For the text-containing cell, return its midpoint in (x, y) coordinate format. 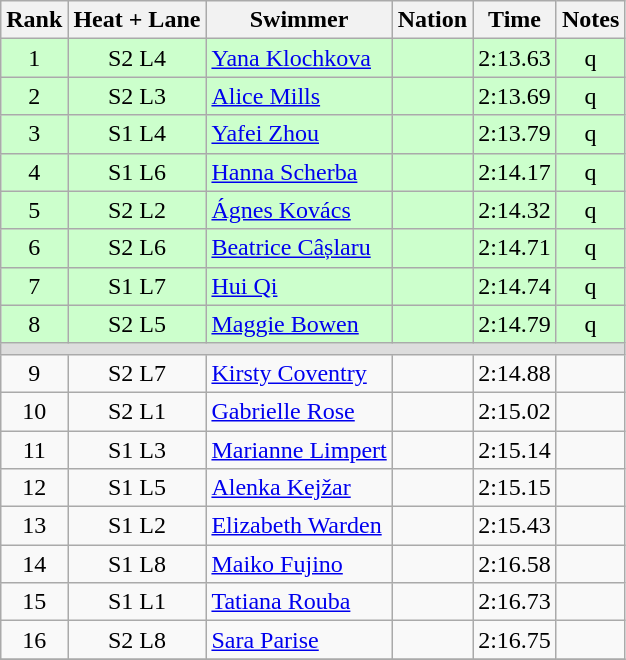
S1 L6 (137, 172)
Yana Klochkova (299, 58)
S2 L2 (137, 210)
13 (34, 526)
S2 L8 (137, 640)
Hui Qi (299, 286)
1 (34, 58)
S1 L1 (137, 602)
Elizabeth Warden (299, 526)
2:14.32 (515, 210)
S1 L7 (137, 286)
2:16.73 (515, 602)
2:14.74 (515, 286)
Ágnes Kovács (299, 210)
2:13.79 (515, 134)
4 (34, 172)
S2 L1 (137, 411)
Alice Mills (299, 96)
2 (34, 96)
10 (34, 411)
Sara Parise (299, 640)
Maggie Bowen (299, 324)
Notes (590, 20)
S1 L5 (137, 488)
Time (515, 20)
Heat + Lane (137, 20)
15 (34, 602)
2:15.43 (515, 526)
S2 L5 (137, 324)
Gabrielle Rose (299, 411)
3 (34, 134)
Swimmer (299, 20)
S2 L6 (137, 248)
Hanna Scherba (299, 172)
2:15.02 (515, 411)
9 (34, 373)
2:15.15 (515, 488)
S1 L8 (137, 564)
S1 L3 (137, 449)
Tatiana Rouba (299, 602)
S1 L4 (137, 134)
14 (34, 564)
2:14.71 (515, 248)
12 (34, 488)
2:13.63 (515, 58)
2:14.88 (515, 373)
2:14.79 (515, 324)
Rank (34, 20)
5 (34, 210)
Kirsty Coventry (299, 373)
7 (34, 286)
2:13.69 (515, 96)
Marianne Limpert (299, 449)
Maiko Fujino (299, 564)
Beatrice Câșlaru (299, 248)
Alenka Kejžar (299, 488)
2:15.14 (515, 449)
S2 L7 (137, 373)
2:16.58 (515, 564)
2:16.75 (515, 640)
Yafei Zhou (299, 134)
Nation (432, 20)
11 (34, 449)
S2 L3 (137, 96)
16 (34, 640)
S1 L2 (137, 526)
2:14.17 (515, 172)
8 (34, 324)
6 (34, 248)
S2 L4 (137, 58)
